Output the [x, y] coordinate of the center of the cell containing the given text.  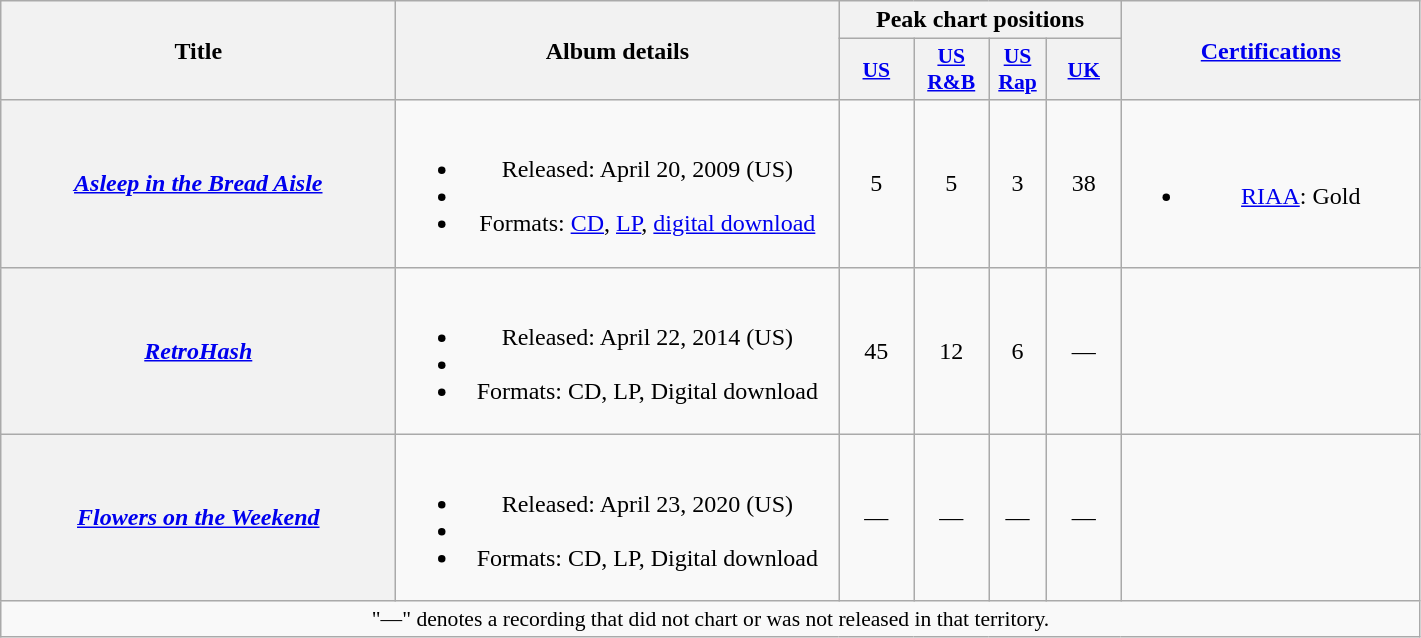
RetroHash [198, 350]
UK [1084, 70]
Flowers on the Weekend [198, 518]
12 [952, 350]
US [876, 70]
Released: April 23, 2020 (US)Formats: CD, LP, Digital download [618, 518]
45 [876, 350]
6 [1018, 350]
Asleep in the Bread Aisle [198, 184]
USR&B [952, 70]
Album details [618, 50]
3 [1018, 184]
"—" denotes a recording that did not chart or was not released in that territory. [711, 619]
RIAA: Gold [1270, 184]
Peak chart positions [980, 20]
Certifications [1270, 50]
US Rap [1018, 70]
Released: April 20, 2009 (US)Formats: CD, LP, digital download [618, 184]
Title [198, 50]
Released: April 22, 2014 (US)Formats: CD, LP, Digital download [618, 350]
38 [1084, 184]
